Identify which cell holds the provided text, then report its [X, Y] central coordinate. 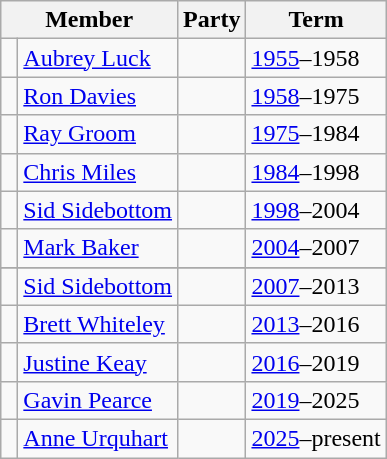
2019–2025 [316, 400]
Member [90, 20]
Justine Keay [98, 362]
Party [212, 20]
2004–2007 [316, 248]
2007–2013 [316, 286]
2016–2019 [316, 362]
2025–present [316, 438]
Aubrey Luck [98, 58]
Brett Whiteley [98, 324]
1958–1975 [316, 96]
1955–1958 [316, 58]
Ron Davies [98, 96]
Mark Baker [98, 248]
Ray Groom [98, 134]
1984–1998 [316, 172]
Chris Miles [98, 172]
Anne Urquhart [98, 438]
2013–2016 [316, 324]
1998–2004 [316, 210]
1975–1984 [316, 134]
Gavin Pearce [98, 400]
Term [316, 20]
